Find where the given text appears and provide that cell's center as [X, Y] coordinate. 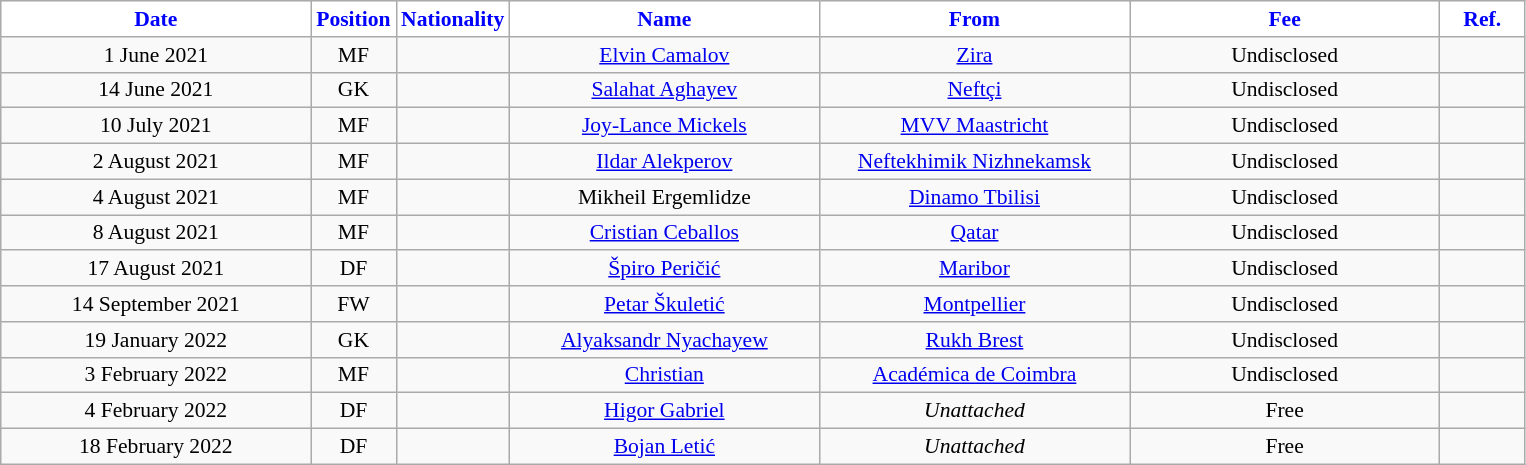
Salahat Aghayev [664, 90]
Ildar Alekperov [664, 162]
Neftekhimik Nizhnekamsk [974, 162]
4 August 2021 [156, 197]
3 February 2022 [156, 375]
Joy-Lance Mickels [664, 126]
Date [156, 19]
Christian [664, 375]
1 June 2021 [156, 55]
Mikheil Ergemlidze [664, 197]
Name [664, 19]
14 September 2021 [156, 304]
Rukh Brest [974, 340]
Zira [974, 55]
Bojan Letić [664, 447]
MVV Maastricht [974, 126]
Neftçi [974, 90]
4 February 2022 [156, 411]
FW [354, 304]
17 August 2021 [156, 269]
Fee [1285, 19]
Position [354, 19]
Dinamo Tbilisi [974, 197]
8 August 2021 [156, 233]
Higor Gabriel [664, 411]
10 July 2021 [156, 126]
Nationality [452, 19]
From [974, 19]
Cristian Ceballos [664, 233]
14 June 2021 [156, 90]
Qatar [974, 233]
Montpellier [974, 304]
Maribor [974, 269]
19 January 2022 [156, 340]
Académica de Coimbra [974, 375]
Špiro Peričić [664, 269]
2 August 2021 [156, 162]
Elvin Camalov [664, 55]
18 February 2022 [156, 447]
Alyaksandr Nyachayew [664, 340]
Ref. [1482, 19]
Petar Škuletić [664, 304]
